Output the [X, Y] coordinate of the center of the cell containing the given text.  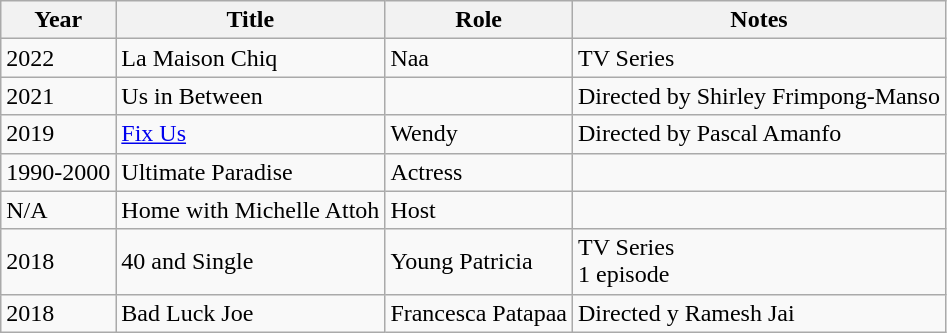
Young Patricia [479, 262]
40 and Single [250, 262]
Year [58, 20]
Home with Michelle Attoh [250, 210]
N/A [58, 210]
Naa [479, 58]
2019 [58, 134]
Ultimate Paradise [250, 172]
1990-2000 [58, 172]
Wendy [479, 134]
2021 [58, 96]
La Maison Chiq [250, 58]
Directed y Ramesh Jai [758, 313]
Fix Us [250, 134]
Us in Between [250, 96]
Bad Luck Joe [250, 313]
2022 [58, 58]
TV Series1 episode [758, 262]
Francesca Patapaa [479, 313]
Directed by Shirley Frimpong-Manso [758, 96]
TV Series [758, 58]
Host [479, 210]
Title [250, 20]
Actress [479, 172]
Notes [758, 20]
Directed by Pascal Amanfo [758, 134]
Role [479, 20]
